Locate the cell with the specified text and output its [x, y] center coordinate. 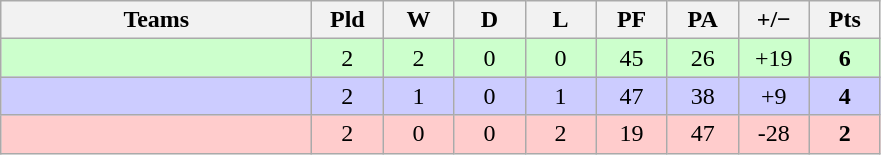
26 [702, 58]
4 [844, 96]
19 [632, 134]
Pld [348, 20]
Pts [844, 20]
PF [632, 20]
+19 [774, 58]
+9 [774, 96]
6 [844, 58]
38 [702, 96]
L [560, 20]
D [490, 20]
W [418, 20]
+/− [774, 20]
PA [702, 20]
-28 [774, 134]
Teams [156, 20]
45 [632, 58]
